Detect which cell encompasses the target text, then output its (x, y) center coordinate. 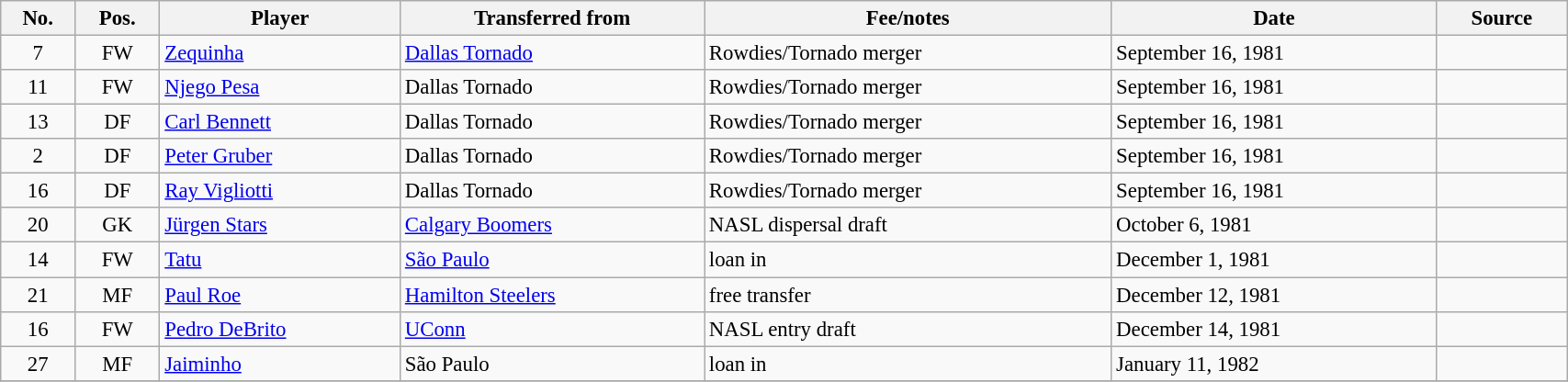
Calgary Boomers (553, 225)
NASL entry draft (908, 329)
2 (39, 156)
Ray Vigliotti (280, 191)
Paul Roe (280, 295)
Carl Bennett (280, 122)
Fee/notes (908, 18)
14 (39, 260)
Date (1274, 18)
20 (39, 225)
December 12, 1981 (1274, 295)
Zequinha (280, 53)
Jaiminho (280, 364)
UConn (553, 329)
free transfer (908, 295)
Transferred from (553, 18)
NASL dispersal draft (908, 225)
December 1, 1981 (1274, 260)
Hamilton Steelers (553, 295)
Source (1502, 18)
Tatu (280, 260)
Pedro DeBrito (280, 329)
21 (39, 295)
No. (39, 18)
Njego Pesa (280, 87)
13 (39, 122)
Peter Gruber (280, 156)
December 14, 1981 (1274, 329)
27 (39, 364)
October 6, 1981 (1274, 225)
Pos. (118, 18)
GK (118, 225)
Player (280, 18)
Jürgen Stars (280, 225)
January 11, 1982 (1274, 364)
11 (39, 87)
7 (39, 53)
